Output the [x, y] coordinate of the center of the cell containing the given text.  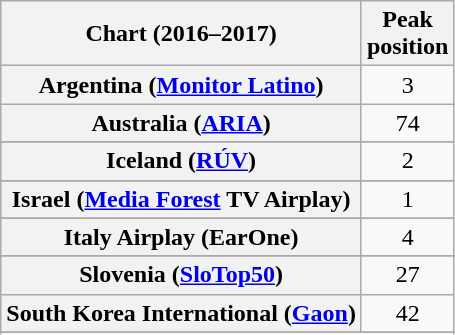
Israel (Media Forest TV Airplay) [182, 199]
1 [407, 199]
Slovenia (SloTop50) [182, 275]
42 [407, 313]
3 [407, 85]
4 [407, 237]
Iceland (RÚV) [182, 161]
Peakposition [407, 34]
2 [407, 161]
27 [407, 275]
Argentina (Monitor Latino) [182, 85]
Italy Airplay (EarOne) [182, 237]
74 [407, 123]
South Korea International (Gaon) [182, 313]
Australia (ARIA) [182, 123]
Chart (2016–2017) [182, 34]
